Return [X, Y] of the center of cell containing provided text 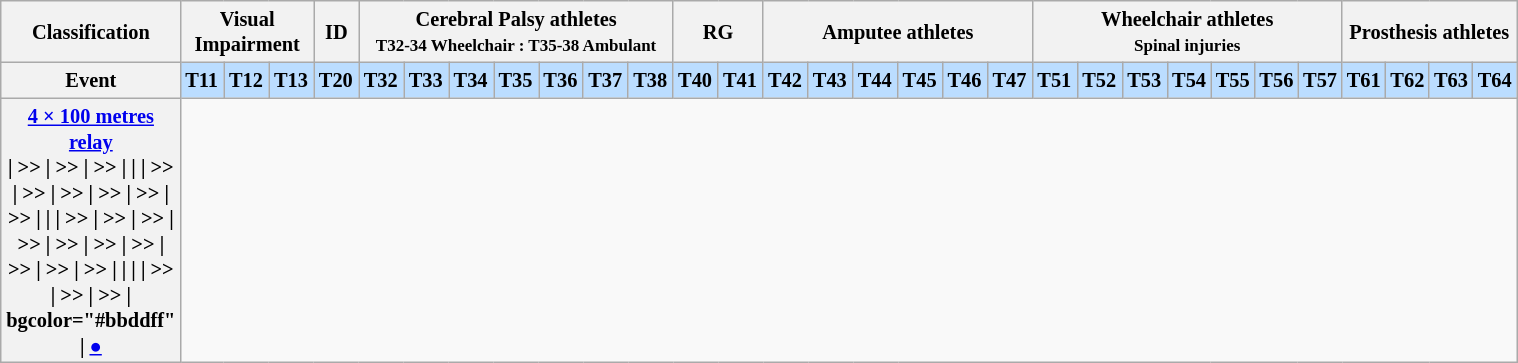
T35 [516, 80]
Amputee athletes [898, 32]
T37 [606, 80]
Visual Impairment [247, 32]
Prosthesis athletes [1430, 32]
T12 [246, 80]
T54 [1189, 80]
T34 [472, 80]
T61 [1364, 80]
T43 [830, 80]
T33 [426, 80]
T51 [1054, 80]
Wheelchair athletesSpinal injuries [1186, 32]
T62 [1408, 80]
T11 [202, 80]
T13 [292, 80]
T20 [336, 80]
T38 [650, 80]
T42 [786, 80]
T40 [696, 80]
T32 [382, 80]
T36 [562, 80]
T57 [1320, 80]
T47 [1010, 80]
T41 [740, 80]
T64 [1495, 80]
T45 [920, 80]
Cerebral Palsy athletesT32-34 Wheelchair : T35-38 Ambulant [516, 32]
T63 [1451, 80]
Event [90, 80]
T46 [966, 80]
T52 [1100, 80]
ID [336, 32]
T56 [1277, 80]
T44 [876, 80]
RG [718, 32]
T53 [1144, 80]
Classification [90, 32]
T55 [1233, 80]
